Provide the [X, Y] coordinate of the cell's center where the given text is located.  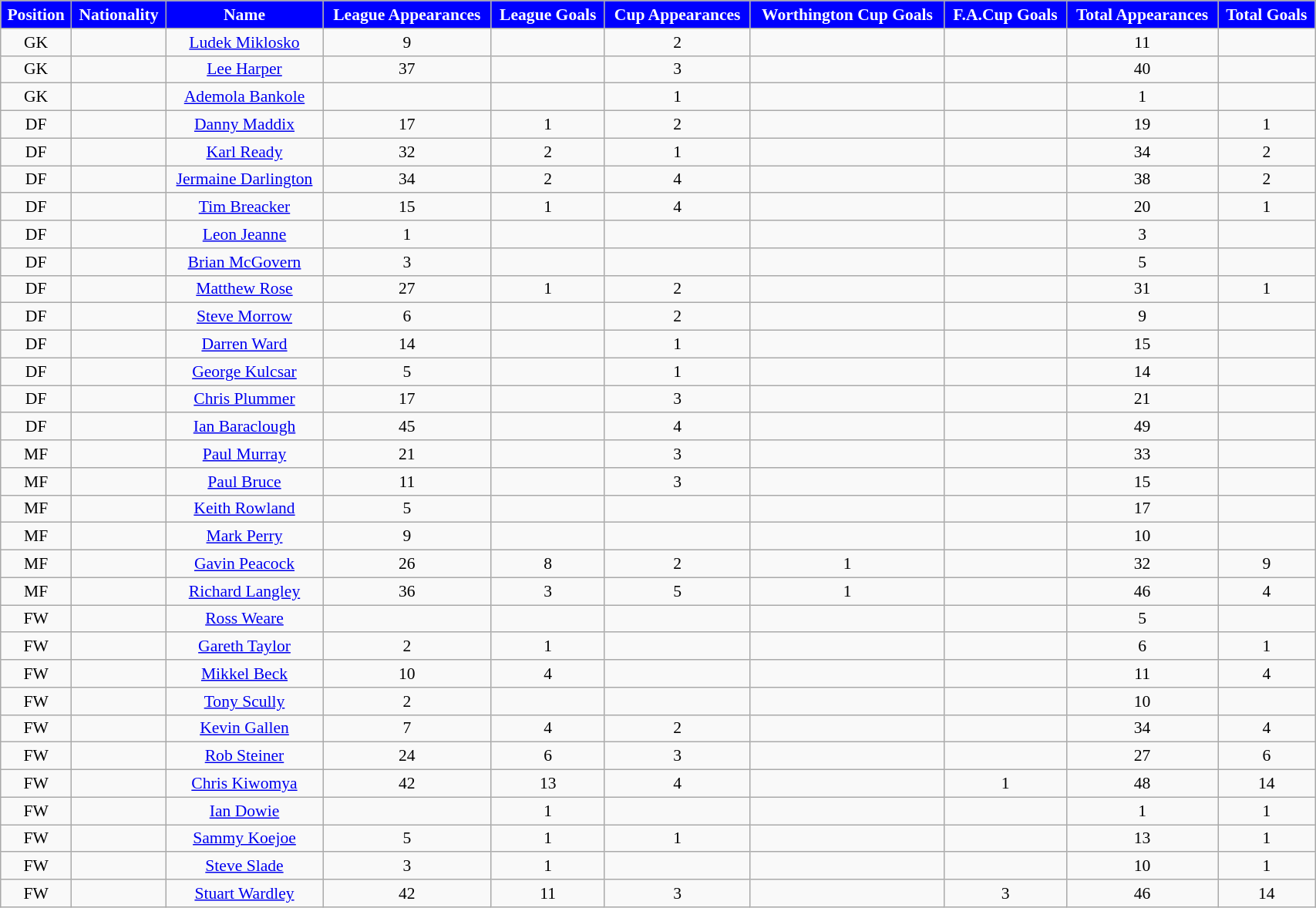
19 [1143, 125]
Mark Perry [244, 536]
38 [1143, 180]
48 [1143, 784]
Nationality [119, 15]
24 [407, 756]
Gavin Peacock [244, 564]
League Appearances [407, 15]
Stuart Wardley [244, 893]
Paul Murray [244, 454]
Mikkel Beck [244, 674]
49 [1143, 427]
20 [1143, 207]
Richard Langley [244, 591]
Paul Bruce [244, 482]
Position [36, 15]
George Kulcsar [244, 372]
Matthew Rose [244, 289]
Steve Slade [244, 866]
Keith Rowland [244, 509]
Chris Kiwomya [244, 784]
Worthington Cup Goals [847, 15]
Chris Plummer [244, 399]
31 [1143, 289]
Kevin Gallen [244, 728]
Tony Scully [244, 701]
Sammy Koejoe [244, 839]
Brian McGovern [244, 262]
Rob Steiner [244, 756]
7 [407, 728]
Tim Breacker [244, 207]
Ian Dowie [244, 811]
Ademola Bankole [244, 97]
Lee Harper [244, 69]
Ludek Miklosko [244, 42]
Steve Morrow [244, 317]
Gareth Taylor [244, 647]
Cup Appearances [677, 15]
36 [407, 591]
45 [407, 427]
Total Appearances [1143, 15]
26 [407, 564]
Karl Ready [244, 152]
Danny Maddix [244, 125]
Name [244, 15]
37 [407, 69]
33 [1143, 454]
Ross Weare [244, 619]
F.A.Cup Goals [1005, 15]
League Goals [547, 15]
8 [547, 564]
40 [1143, 69]
Leon Jeanne [244, 234]
Darren Ward [244, 345]
Jermaine Darlington [244, 180]
Total Goals [1267, 15]
Ian Baraclough [244, 427]
